Detect which cell encompasses the target text, then output its (x, y) center coordinate. 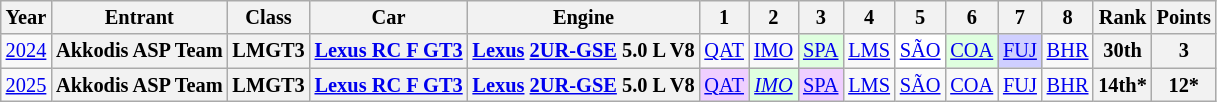
Points (1184, 17)
2024 (26, 51)
14th* (1122, 85)
2025 (26, 85)
2 (774, 17)
6 (972, 17)
Engine (584, 17)
4 (869, 17)
8 (1068, 17)
Rank (1122, 17)
Year (26, 17)
Entrant (139, 17)
12* (1184, 85)
7 (1020, 17)
30th (1122, 51)
1 (724, 17)
5 (920, 17)
Class (268, 17)
Car (389, 17)
